For the text-containing cell, return its midpoint in [x, y] coordinate format. 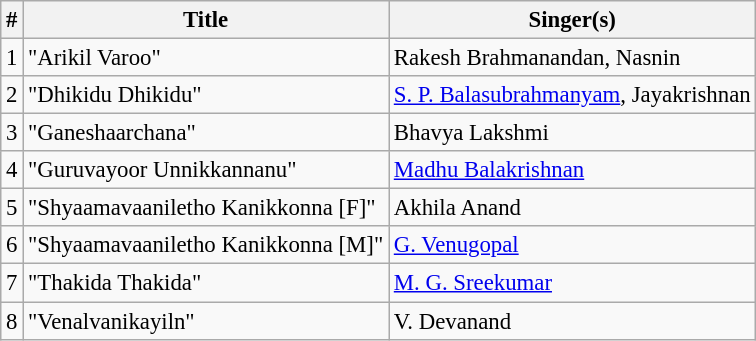
"Arikil Varoo" [206, 58]
Akhila Anand [572, 208]
"Ganeshaarchana" [206, 133]
3 [12, 133]
"Shyaamavaaniletho Kanikkonna [F]" [206, 208]
Bhavya Lakshmi [572, 133]
8 [12, 321]
"Dhikidu Dhikidu" [206, 95]
Singer(s) [572, 20]
"Guruvayoor Unnikkannanu" [206, 170]
2 [12, 95]
G. Venugopal [572, 245]
V. Devanand [572, 321]
S. P. Balasubrahmanyam, Jayakrishnan [572, 95]
"Thakida Thakida" [206, 283]
7 [12, 283]
Madhu Balakrishnan [572, 170]
# [12, 20]
5 [12, 208]
4 [12, 170]
"Shyaamavaaniletho Kanikkonna [M]" [206, 245]
M. G. Sreekumar [572, 283]
6 [12, 245]
Title [206, 20]
Rakesh Brahmanandan, Nasnin [572, 58]
"Venalvanikayiln" [206, 321]
1 [12, 58]
